Provide the (X, Y) coordinate of the cell's center where the given text is located.  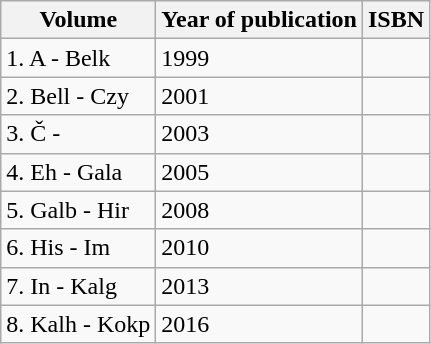
2. Bell - Czy (78, 96)
2003 (260, 134)
7. In - Kalg (78, 286)
2001 (260, 96)
2016 (260, 324)
1999 (260, 58)
8. Kalh - Kokp (78, 324)
4. Eh - Gala (78, 172)
2010 (260, 248)
2013 (260, 286)
3. Č - (78, 134)
6. His - Im (78, 248)
Year of publication (260, 20)
2008 (260, 210)
5. Galb - Hir (78, 210)
2005 (260, 172)
Volume (78, 20)
ISBN (396, 20)
1. A - Belk (78, 58)
